From the cell containing the given text, extract its center point as [X, Y] coordinate. 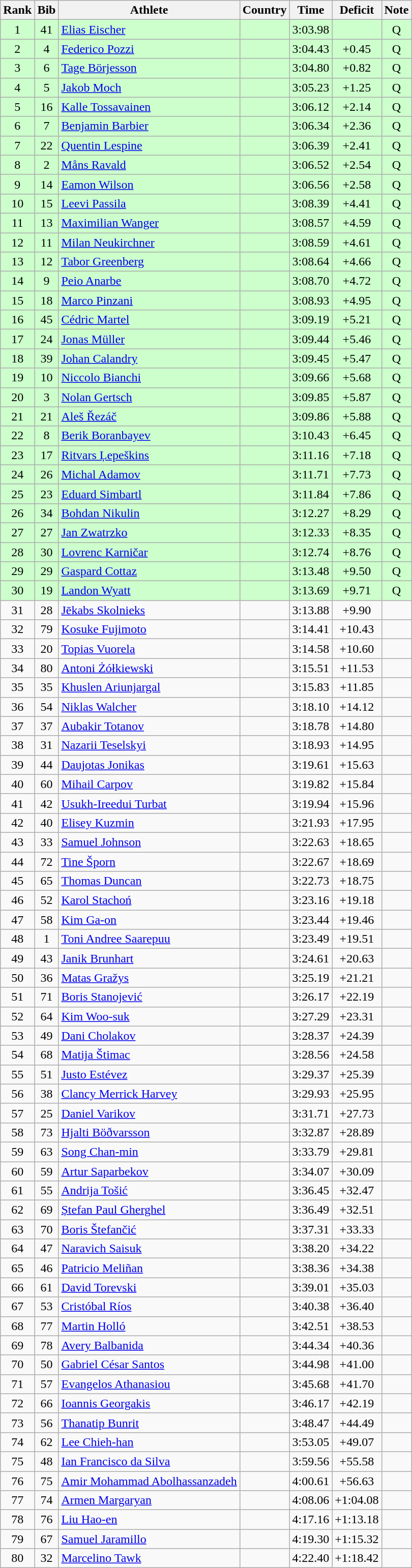
3:38.36 [311, 1268]
3:44.98 [311, 1365]
Topias Vuorela [149, 649]
3:13.48 [311, 571]
3:09.44 [311, 339]
Country [264, 10]
3:22.73 [311, 881]
+23.31 [357, 1016]
3:31.71 [311, 1113]
3:12.33 [311, 532]
3:48.47 [311, 1423]
+14.12 [357, 707]
+8.29 [357, 513]
3:53.05 [311, 1442]
+1:04.08 [357, 1500]
+21.21 [357, 978]
Jan Zwatrzko [149, 532]
3:08.64 [311, 262]
3:25.19 [311, 978]
3:06.52 [311, 165]
3:38.20 [311, 1249]
+1.25 [357, 87]
+32.47 [357, 1191]
3:09.86 [311, 416]
3:34.07 [311, 1171]
4:22.40 [311, 1558]
+44.49 [357, 1423]
Thanatip Bunrit [149, 1423]
Song Chan-min [149, 1152]
Samuel Johnson [149, 842]
+22.19 [357, 997]
Athlete [149, 10]
Benjamin Barbier [149, 126]
+25.39 [357, 1074]
Elias Eischer [149, 29]
3:23.49 [311, 939]
Marco Pinzani [149, 300]
Berik Boranbayev [149, 436]
3:40.38 [311, 1307]
3:14.41 [311, 629]
3:18.93 [311, 745]
Daniel Varikov [149, 1113]
Ritvars Ļepeškins [149, 455]
Khuslen Ariunjargal [149, 687]
Ioannis Georgakis [149, 1403]
Justo Estévez [149, 1074]
3:36.45 [311, 1191]
Kim Ga-on [149, 920]
Thomas Duncan [149, 881]
Milan Neukirchner [149, 243]
Usukh-Ireedui Turbat [149, 803]
Tine Šporn [149, 862]
Janik Brunhart [149, 958]
Tabor Greenberg [149, 262]
3:33.79 [311, 1152]
3:13.69 [311, 591]
Bohdan Nikulin [149, 513]
+55.58 [357, 1461]
Andrija Tošić [149, 1191]
Toni Andree Saarepuu [149, 939]
+4.95 [357, 300]
+33.33 [357, 1229]
+9.50 [357, 571]
Jonas Müller [149, 339]
3:24.61 [311, 958]
+5.87 [357, 397]
+24.39 [357, 1036]
+18.65 [357, 842]
+1:18.42 [357, 1558]
Amir Mohammad Abolhassanzadeh [149, 1481]
+5.68 [357, 378]
Lovrenc Karničar [149, 552]
+27.73 [357, 1113]
+10.43 [357, 629]
+2.41 [357, 145]
3:10.43 [311, 436]
Hjalti Böðvarsson [149, 1132]
3:15.83 [311, 687]
3:22.67 [311, 862]
3:46.17 [311, 1403]
Samuel Jaramillo [149, 1539]
3:06.56 [311, 184]
3:19.82 [311, 784]
+28.89 [357, 1132]
+5.21 [357, 320]
Deficit [357, 10]
3:08.57 [311, 223]
3:15.51 [311, 668]
Måns Ravald [149, 165]
Elisey Kuzmin [149, 823]
+4.72 [357, 281]
+34.38 [357, 1268]
Marcelino Tawk [149, 1558]
+29.81 [357, 1152]
3:04.80 [311, 68]
+20.63 [357, 958]
3:11.84 [311, 494]
Jēkabs Skolnieks [149, 610]
Time [311, 10]
Naravich Saisuk [149, 1249]
+18.69 [357, 862]
Nazarii Teselskyi [149, 745]
+19.51 [357, 939]
Kim Woo-suk [149, 1016]
3:37.31 [311, 1229]
Aubakir Totanov [149, 726]
+41.00 [357, 1365]
Antoni Żółkiewski [149, 668]
Eamon Wilson [149, 184]
3:09.45 [311, 358]
3:06.39 [311, 145]
Kosuke Fujimoto [149, 629]
3:08.70 [311, 281]
+2.54 [357, 165]
Tage Börjesson [149, 68]
Niklas Walcher [149, 707]
+15.84 [357, 784]
+11.85 [357, 687]
4:08.06 [311, 1500]
Landon Wyatt [149, 591]
3:14.58 [311, 649]
Peio Anarbe [149, 281]
Eduard Simbartl [149, 494]
+14.95 [357, 745]
Dani Cholakov [149, 1036]
+49.07 [357, 1442]
Boris Štefančić [149, 1229]
Bib [47, 10]
+2.36 [357, 126]
3:21.93 [311, 823]
+19.46 [357, 920]
Maximilian Wanger [149, 223]
Leevi Passila [149, 203]
3:12.74 [311, 552]
Michal Adamov [149, 474]
+4.41 [357, 203]
Federico Pozzi [149, 49]
3:27.29 [311, 1016]
+42.19 [357, 1403]
+35.03 [357, 1287]
3:18.10 [311, 707]
+36.40 [357, 1307]
Daujotas Jonikas [149, 765]
+17.95 [357, 823]
3:59.56 [311, 1461]
Cédric Martel [149, 320]
3:09.19 [311, 320]
Evangelos Athanasiou [149, 1384]
3:28.37 [311, 1036]
+0.82 [357, 68]
Mihail Carpov [149, 784]
+15.96 [357, 803]
Boris Stanojević [149, 997]
Gaspard Cottaz [149, 571]
Armen Margaryan [149, 1500]
Cristóbal Ríos [149, 1307]
+1:13.18 [357, 1520]
+32.51 [357, 1210]
+34.22 [357, 1249]
+40.36 [357, 1345]
3:08.93 [311, 300]
4:00.61 [311, 1481]
+8.35 [357, 532]
+24.58 [357, 1055]
4:17.16 [311, 1520]
3:32.87 [311, 1132]
3:23.16 [311, 900]
+6.45 [357, 436]
Artur Saparbekov [149, 1171]
+5.46 [357, 339]
+1:15.32 [357, 1539]
3:06.34 [311, 126]
Nolan Gertsch [149, 397]
+41.70 [357, 1384]
Lee Chieh-han [149, 1442]
3:03.98 [311, 29]
3:11.16 [311, 455]
+19.18 [357, 900]
Matija Štimac [149, 1055]
+14.80 [357, 726]
Rank [17, 10]
3:04.43 [311, 49]
Clancy Merrick Harvey [149, 1094]
+8.76 [357, 552]
3:45.68 [311, 1384]
Karol Stachoń [149, 900]
3:29.93 [311, 1094]
+4.66 [357, 262]
+56.63 [357, 1481]
Note [397, 10]
Quentin Lespine [149, 145]
Ian Francisco da Silva [149, 1461]
Liu Hao-en [149, 1520]
David Torevski [149, 1287]
Aleš Řezáč [149, 416]
Jakob Moch [149, 87]
3:13.88 [311, 610]
+2.14 [357, 107]
3:09.85 [311, 397]
+0.45 [357, 49]
+4.59 [357, 223]
3:42.51 [311, 1326]
Ștefan Paul Gherghel [149, 1210]
3:12.27 [311, 513]
+7.73 [357, 474]
+7.18 [357, 455]
Matas Gražys [149, 978]
3:22.63 [311, 842]
3:11.71 [311, 474]
+2.58 [357, 184]
3:29.37 [311, 1074]
Martin Holló [149, 1326]
+5.88 [357, 416]
3:06.12 [311, 107]
3:08.59 [311, 243]
4:19.30 [311, 1539]
+4.61 [357, 243]
+11.53 [357, 668]
3:28.56 [311, 1055]
+9.90 [357, 610]
+25.95 [357, 1094]
Gabriel César Santos [149, 1365]
Johan Calandry [149, 358]
3:19.94 [311, 803]
+7.86 [357, 494]
3:18.78 [311, 726]
Patricio Meliñan [149, 1268]
+9.71 [357, 591]
Avery Balbanida [149, 1345]
3:26.17 [311, 997]
+10.60 [357, 649]
3:08.39 [311, 203]
3:19.61 [311, 765]
3:39.01 [311, 1287]
+18.75 [357, 881]
+30.09 [357, 1171]
3:23.44 [311, 920]
Kalle Tossavainen [149, 107]
3:09.66 [311, 378]
3:36.49 [311, 1210]
3:05.23 [311, 87]
+5.47 [357, 358]
+15.63 [357, 765]
+38.53 [357, 1326]
3:44.34 [311, 1345]
Niccolo Bianchi [149, 378]
